Scan for the cell matching the given text and deliver its [x, y] coordinate at center. 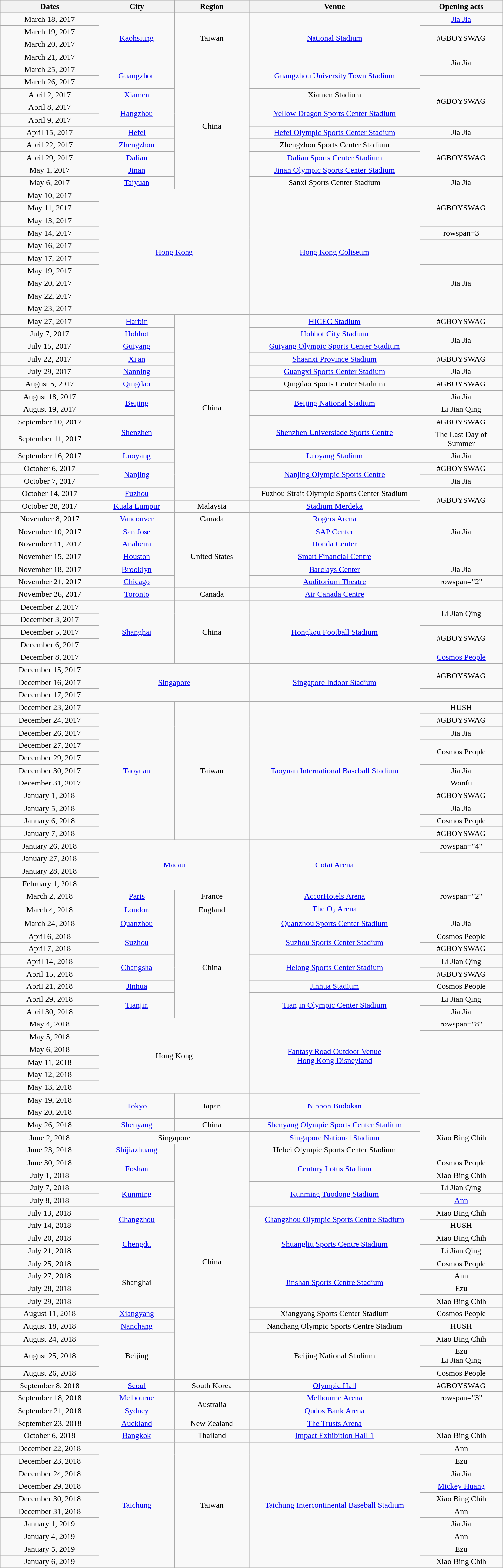
January 5, 2018 [50, 808]
Luoyang [137, 456]
Shenyang [137, 1125]
April 15, 2017 [50, 132]
Auckland [137, 1423]
Taoyuan International Baseball Stadium [335, 770]
Suzhou [137, 943]
August 18, 2018 [50, 1326]
August 19, 2017 [50, 409]
March 19, 2017 [50, 32]
August 25, 2018 [50, 1356]
May 16, 2017 [50, 246]
February 1, 2018 [50, 884]
December 29, 2017 [50, 758]
EzuLi Jian Qing [461, 1356]
Smart Financial Centre [335, 556]
May 22, 2017 [50, 296]
Rogers Arena [335, 519]
January 7, 2018 [50, 833]
July 22, 2017 [50, 359]
November 15, 2017 [50, 556]
October 6, 2017 [50, 468]
Cotai Arena [335, 865]
United States [212, 556]
Brooklyn [137, 569]
Foshan [137, 1169]
April 15, 2018 [50, 974]
Taichung Intercontinental Baseball Stadium [335, 1505]
March 2, 2018 [50, 896]
Harbin [137, 321]
SAP Center [335, 531]
Yellow Dragon Sports Center Stadium [335, 113]
April 2, 2017 [50, 95]
July 21, 2018 [50, 1251]
May 19, 2018 [50, 1100]
Mickey Huang [461, 1486]
December 27, 2017 [50, 745]
May 17, 2017 [50, 258]
Xiamen [137, 95]
March 26, 2017 [50, 82]
San Jose [137, 531]
Anaheim [137, 544]
Taiyuan [137, 183]
December 2, 2017 [50, 607]
Xiamen Stadium [335, 95]
July 8, 2018 [50, 1200]
May 10, 2017 [50, 195]
January 1, 2019 [50, 1524]
August 11, 2018 [50, 1313]
April 30, 2018 [50, 1012]
Taichung [137, 1505]
Air Canada Centre [335, 594]
Toronto [137, 594]
Fuzhou Strait Olympic Sports Center Stadium [335, 494]
July 13, 2018 [50, 1213]
Guangzhou University Town Stadium [335, 76]
Olympic Hall [335, 1386]
Century Lotus Stadium [335, 1169]
March 20, 2017 [50, 44]
rowspan="3" [461, 1398]
rowspan="4" [461, 846]
Shuangliu Sports Centre Stadium [335, 1244]
Shijiazhuang [137, 1150]
May 6, 2018 [50, 1049]
November 26, 2017 [50, 594]
May 1, 2017 [50, 170]
Shaanxi Province Stadium [335, 359]
Guiyang Olympic Sports Center Stadium [335, 346]
May 13, 2017 [50, 221]
May 20, 2018 [50, 1112]
Zhengzhou [137, 145]
Singapore Indoor Stadium [335, 682]
October 6, 2018 [50, 1436]
March 18, 2017 [50, 19]
September 18, 2018 [50, 1398]
November 8, 2017 [50, 519]
May 4, 2018 [50, 1024]
May 6, 2017 [50, 183]
Jinan [137, 170]
Opening acts [461, 7]
Guangxi Sports Center Stadium [335, 372]
August 18, 2017 [50, 397]
Dalian Sports Center Stadium [335, 158]
September 11, 2017 [50, 439]
January 26, 2018 [50, 846]
April 14, 2018 [50, 961]
December 24, 2018 [50, 1473]
March 24, 2018 [50, 924]
March 25, 2017 [50, 69]
France [212, 896]
Kunming [137, 1194]
Zhengzhou Sports Center Stadium [335, 145]
Fuzhou [137, 494]
Kunming Tuodong Stadium [335, 1194]
Hong Kong Coliseum [335, 252]
December 5, 2017 [50, 632]
December 16, 2017 [50, 682]
Auditorium Theatre [335, 582]
Hefei Olympic Sports Center Stadium [335, 132]
June 30, 2018 [50, 1163]
The Last Day of Summer [461, 439]
Sydney [137, 1411]
Qingdao [137, 384]
November 21, 2017 [50, 582]
July 7, 2017 [50, 334]
Hohhot City Stadium [335, 334]
April 29, 2017 [50, 158]
Tokyo [137, 1106]
The Trusts Arena [335, 1423]
Houston [137, 556]
Shenzhen Universiade Sports Centre [335, 432]
Quanzhou [137, 924]
May 19, 2017 [50, 271]
December 17, 2017 [50, 695]
Paris [137, 896]
Nanjing Olympic Sports Centre [335, 475]
Chicago [137, 582]
Melbourne [137, 1398]
Seoul [137, 1386]
July 1, 2018 [50, 1175]
January 5, 2019 [50, 1549]
Changsha [137, 968]
June 2, 2018 [50, 1138]
Taoyuan [137, 770]
Singapore National Stadium [335, 1138]
December 23, 2018 [50, 1461]
Honda Center [335, 544]
January 4, 2019 [50, 1537]
The O2 Arena [335, 910]
November 18, 2017 [50, 569]
December 26, 2017 [50, 733]
Luoyang Stadium [335, 456]
December 3, 2017 [50, 620]
July 15, 2017 [50, 346]
Tianjin [137, 1005]
Kaohsiung [137, 38]
Nanchang Olympic Sports Centre Stadium [335, 1326]
Dates [50, 7]
Impact Exhibition Hall 1 [335, 1436]
September 23, 2018 [50, 1423]
South Korea [212, 1386]
October 28, 2017 [50, 506]
Japan [212, 1106]
Guiyang [137, 346]
Wonfu [461, 783]
December 22, 2018 [50, 1448]
May 11, 2017 [50, 208]
October 14, 2017 [50, 494]
May 27, 2017 [50, 321]
Xiangyang [137, 1313]
April 22, 2017 [50, 145]
HICEC Stadium [335, 321]
Vancouver [137, 519]
Region [212, 7]
rowspan=3 [461, 233]
July 27, 2018 [50, 1276]
Jinshan Sports Centre Stadium [335, 1282]
May 5, 2018 [50, 1037]
May 13, 2018 [50, 1087]
Jinhua [137, 986]
November 11, 2017 [50, 544]
April 29, 2018 [50, 999]
May 26, 2018 [50, 1125]
July 7, 2018 [50, 1188]
Australia [212, 1404]
December 6, 2017 [50, 645]
Tianjin Olympic Center Stadium [335, 1005]
July 29, 2017 [50, 372]
May 11, 2018 [50, 1062]
December 8, 2017 [50, 657]
Melbourne Arena [335, 1398]
England [212, 910]
City [137, 7]
September 21, 2018 [50, 1411]
Suzhou Sports Center Stadium [335, 943]
April 9, 2017 [50, 120]
Shenyang Olympic Sports Center Stadium [335, 1125]
October 7, 2017 [50, 481]
Thailand [212, 1436]
Barclays Center [335, 569]
December 24, 2017 [50, 720]
December 23, 2017 [50, 707]
Sanxi Sports Center Stadium [335, 183]
August 5, 2017 [50, 384]
Qudos Bank Arena [335, 1411]
Stadium Merdeka [335, 506]
July 28, 2018 [50, 1288]
April 7, 2018 [50, 949]
Nanning [137, 372]
November 10, 2017 [50, 531]
December 15, 2017 [50, 670]
January 1, 2018 [50, 796]
April 6, 2018 [50, 936]
March 4, 2018 [50, 910]
Malaysia [212, 506]
May 12, 2018 [50, 1074]
Guangzhou [137, 76]
Nanchang [137, 1326]
Changzhou [137, 1219]
Xiangyang Sports Center Stadium [335, 1313]
Kuala Lumpur [137, 506]
December 30, 2018 [50, 1499]
rowspan="8" [461, 1024]
New Zealand [212, 1423]
Qingdao Sports Center Stadium [335, 384]
May 14, 2017 [50, 233]
Venue [335, 7]
July 14, 2018 [50, 1226]
December 29, 2018 [50, 1486]
Jinhua Stadium [335, 986]
Hangzhou [137, 113]
London [137, 910]
September 16, 2017 [50, 456]
AccorHotels Arena [335, 896]
May 23, 2017 [50, 308]
April 21, 2018 [50, 986]
January 28, 2018 [50, 871]
December 31, 2017 [50, 783]
August 24, 2018 [50, 1339]
June 23, 2018 [50, 1150]
Chengdu [137, 1244]
Helong Sports Center Stadium [335, 968]
Nanjing [137, 475]
July 29, 2018 [50, 1301]
Fantasy Road Outdoor VenueHong Kong Disneyland [335, 1056]
Macau [174, 865]
December 30, 2017 [50, 771]
January 6, 2019 [50, 1562]
July 20, 2018 [50, 1238]
Bangkok [137, 1436]
Hohhot [137, 334]
December 31, 2018 [50, 1511]
Quanzhou Sports Center Stadium [335, 924]
April 8, 2017 [50, 107]
Hongkou Football Stadium [335, 632]
August 26, 2018 [50, 1373]
May 20, 2017 [50, 283]
Hebei Olympic Sports Center Stadium [335, 1150]
Jinan Olympic Sports Center Stadium [335, 170]
Changzhou Olympic Sports Centre Stadium [335, 1219]
Nippon Budokan [335, 1106]
July 25, 2018 [50, 1263]
January 27, 2018 [50, 859]
March 21, 2017 [50, 57]
National Stadium [335, 38]
September 8, 2018 [50, 1386]
Xi'an [137, 359]
Hefei [137, 132]
January 6, 2018 [50, 821]
Shenzhen [137, 432]
Dalian [137, 158]
September 10, 2017 [50, 422]
